Extract the (X, Y) coordinate from the center of the cell holding the provided text.  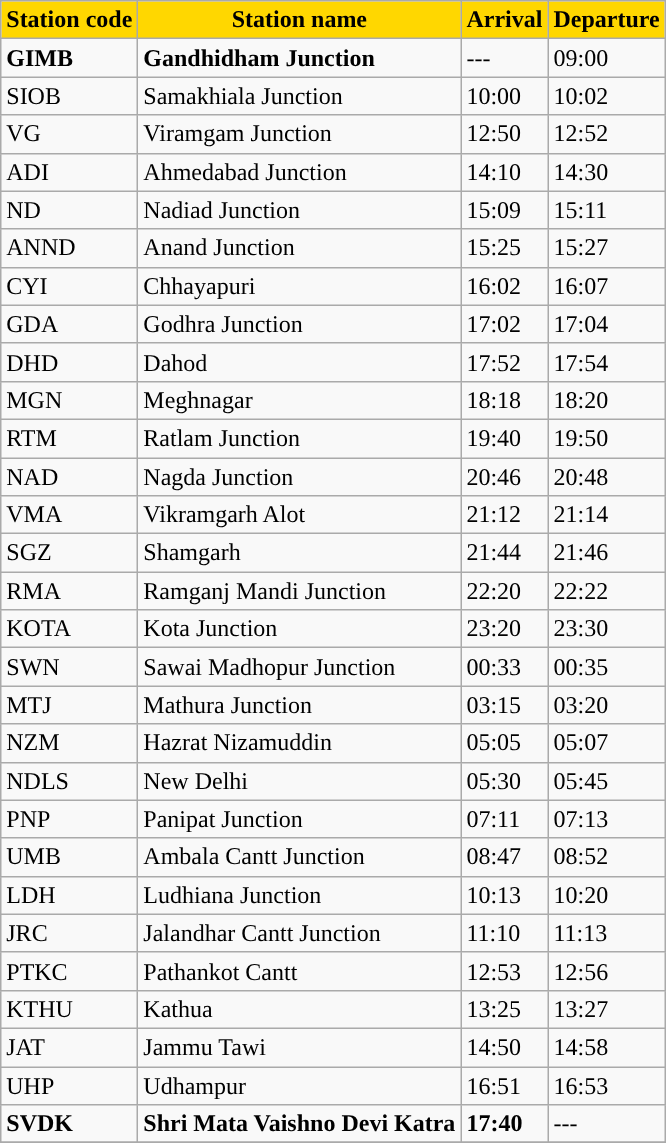
MGN (70, 400)
Shamgarh (300, 553)
09:00 (606, 58)
14:30 (606, 172)
15:09 (504, 210)
Ludhiana Junction (300, 895)
21:46 (606, 553)
17:04 (606, 324)
DHD (70, 362)
03:20 (606, 705)
KTHU (70, 1009)
18:18 (504, 400)
SGZ (70, 553)
KOTA (70, 629)
16:53 (606, 1085)
RMA (70, 591)
UHP (70, 1085)
SWN (70, 667)
12:53 (504, 971)
Departure (606, 20)
SIOB (70, 96)
Ratlam Junction (300, 438)
Mathura Junction (300, 705)
Nagda Junction (300, 477)
GDA (70, 324)
15:11 (606, 210)
ANND (70, 248)
PTKC (70, 971)
JRC (70, 933)
ADI (70, 172)
MTJ (70, 705)
19:40 (504, 438)
00:35 (606, 667)
19:50 (606, 438)
05:45 (606, 781)
Arrival (504, 20)
17:54 (606, 362)
GIMB (70, 58)
13:25 (504, 1009)
08:47 (504, 857)
00:33 (504, 667)
Pathankot Cantt (300, 971)
05:07 (606, 743)
Anand Junction (300, 248)
10:13 (504, 895)
Hazrat Nizamuddin (300, 743)
NDLS (70, 781)
22:22 (606, 591)
21:12 (504, 515)
CYI (70, 286)
Ambala Cantt Junction (300, 857)
12:50 (504, 134)
18:20 (606, 400)
07:11 (504, 819)
14:10 (504, 172)
Kathua (300, 1009)
20:46 (504, 477)
RTM (70, 438)
Godhra Junction (300, 324)
23:20 (504, 629)
05:05 (504, 743)
15:25 (504, 248)
Shri Mata Vaishno Devi Katra (300, 1124)
08:52 (606, 857)
17:02 (504, 324)
14:58 (606, 1047)
12:52 (606, 134)
15:27 (606, 248)
Samakhiala Junction (300, 96)
NAD (70, 477)
11:13 (606, 933)
VMA (70, 515)
Jalandhar Cantt Junction (300, 933)
Viramgam Junction (300, 134)
10:00 (504, 96)
NZM (70, 743)
JAT (70, 1047)
LDH (70, 895)
Udhampur (300, 1085)
Kota Junction (300, 629)
PNP (70, 819)
10:20 (606, 895)
Nadiad Junction (300, 210)
14:50 (504, 1047)
10:02 (606, 96)
11:10 (504, 933)
Meghnagar (300, 400)
21:14 (606, 515)
21:44 (504, 553)
17:52 (504, 362)
Dahod (300, 362)
17:40 (504, 1124)
Jammu Tawi (300, 1047)
22:20 (504, 591)
03:15 (504, 705)
16:02 (504, 286)
Vikramgarh Alot (300, 515)
ND (70, 210)
16:51 (504, 1085)
13:27 (606, 1009)
SVDK (70, 1124)
Station name (300, 20)
UMB (70, 857)
Sawai Madhopur Junction (300, 667)
05:30 (504, 781)
Panipat Junction (300, 819)
Ahmedabad Junction (300, 172)
VG (70, 134)
Station code (70, 20)
12:56 (606, 971)
16:07 (606, 286)
Chhayapuri (300, 286)
New Delhi (300, 781)
20:48 (606, 477)
07:13 (606, 819)
Ramganj Mandi Junction (300, 591)
23:30 (606, 629)
Gandhidham Junction (300, 58)
